Scan for the cell matching the given text and deliver its [x, y] coordinate at center. 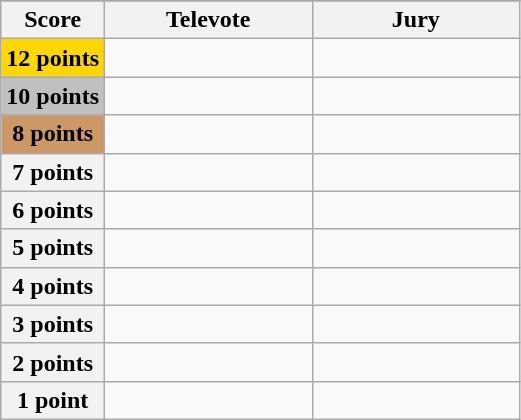
4 points [53, 286]
8 points [53, 134]
7 points [53, 172]
Televote [209, 20]
Jury [416, 20]
10 points [53, 96]
12 points [53, 58]
6 points [53, 210]
5 points [53, 248]
Score [53, 20]
2 points [53, 362]
1 point [53, 400]
3 points [53, 324]
